Determine the [X, Y] coordinate at the center of the cell enclosing the given text.  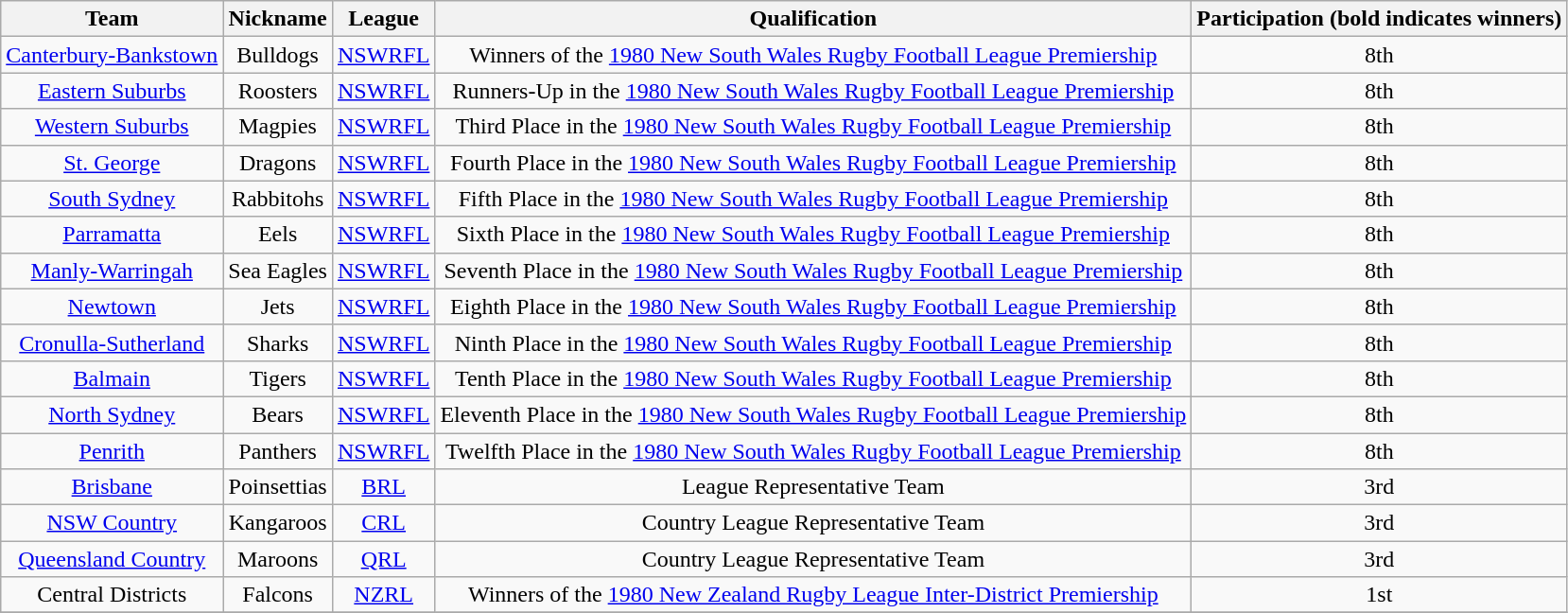
Fifth Place in the 1980 New South Wales Rugby Football League Premiership [813, 199]
Eels [278, 235]
NSW Country [112, 523]
Fourth Place in the 1980 New South Wales Rugby Football League Premiership [813, 163]
Runners-Up in the 1980 New South Wales Rugby Football League Premiership [813, 91]
Eleventh Place in the 1980 New South Wales Rugby Football League Premiership [813, 414]
QRL [383, 559]
Third Place in the 1980 New South Wales Rugby Football League Premiership [813, 127]
Queensland Country [112, 559]
Magpies [278, 127]
Bears [278, 414]
Sharks [278, 342]
Rabbitohs [278, 199]
Penrith [112, 451]
BRL [383, 487]
Ninth Place in the 1980 New South Wales Rugby Football League Premiership [813, 342]
South Sydney [112, 199]
Brisbane [112, 487]
Manly-Warringah [112, 271]
Western Suburbs [112, 127]
1st [1379, 595]
Maroons [278, 559]
Balmain [112, 378]
Roosters [278, 91]
St. George [112, 163]
Dragons [278, 163]
League [383, 19]
Poinsettias [278, 487]
CRL [383, 523]
Panthers [278, 451]
League Representative Team [813, 487]
Nickname [278, 19]
Winners of the 1980 New Zealand Rugby League Inter-District Premiership [813, 595]
Team [112, 19]
Qualification [813, 19]
Falcons [278, 595]
Cronulla-Sutherland [112, 342]
Tigers [278, 378]
Tenth Place in the 1980 New South Wales Rugby Football League Premiership [813, 378]
Winners of the 1980 New South Wales Rugby Football League Premiership [813, 55]
NZRL [383, 595]
Parramatta [112, 235]
North Sydney [112, 414]
Seventh Place in the 1980 New South Wales Rugby Football League Premiership [813, 271]
Newtown [112, 306]
Canterbury-Bankstown [112, 55]
Twelfth Place in the 1980 New South Wales Rugby Football League Premiership [813, 451]
Kangaroos [278, 523]
Jets [278, 306]
Participation (bold indicates winners) [1379, 19]
Sixth Place in the 1980 New South Wales Rugby Football League Premiership [813, 235]
Central Districts [112, 595]
Eastern Suburbs [112, 91]
Eighth Place in the 1980 New South Wales Rugby Football League Premiership [813, 306]
Sea Eagles [278, 271]
Bulldogs [278, 55]
